Return the [X, Y] coordinate for the center point of the cell that contains the specified text.  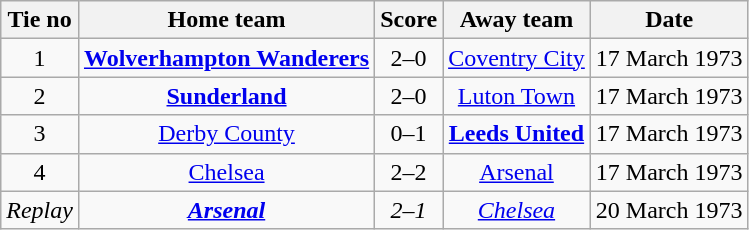
0–1 [409, 134]
Score [409, 20]
Sunderland [226, 96]
Date [669, 20]
Derby County [226, 134]
Home team [226, 20]
20 March 1973 [669, 210]
1 [40, 58]
2 [40, 96]
2–1 [409, 210]
Tie no [40, 20]
Luton Town [517, 96]
3 [40, 134]
Coventry City [517, 58]
Away team [517, 20]
4 [40, 172]
2–2 [409, 172]
Leeds United [517, 134]
Wolverhampton Wanderers [226, 58]
Replay [40, 210]
